Search for the cell housing the specified text and yield its [x, y] center coordinate. 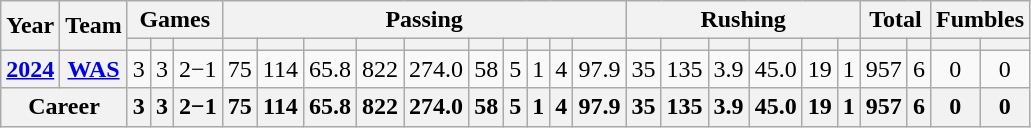
Games [174, 20]
Team [94, 26]
Rushing [743, 20]
Total [895, 20]
Career [64, 107]
WAS [94, 69]
2024 [30, 69]
Fumbles [980, 20]
Year [30, 26]
Passing [424, 20]
